From the cell containing the given text, extract its center point as [x, y] coordinate. 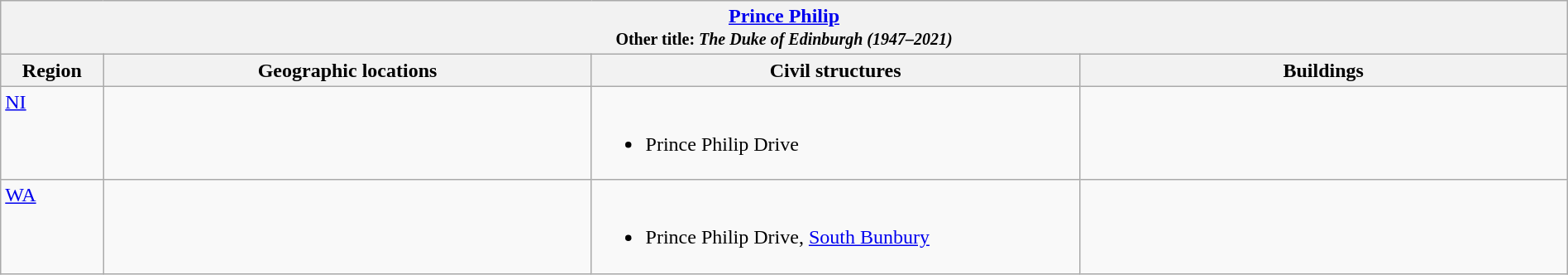
Prince PhilipOther title: The Duke of Edinburgh (1947–2021) [784, 28]
Prince Philip Drive, South Bunbury [835, 227]
WA [52, 227]
NI [52, 133]
Region [52, 70]
Geographic locations [347, 70]
Civil structures [835, 70]
Buildings [1323, 70]
Prince Philip Drive [835, 133]
